Extract the (x, y) coordinate from the center of the cell holding the provided text.  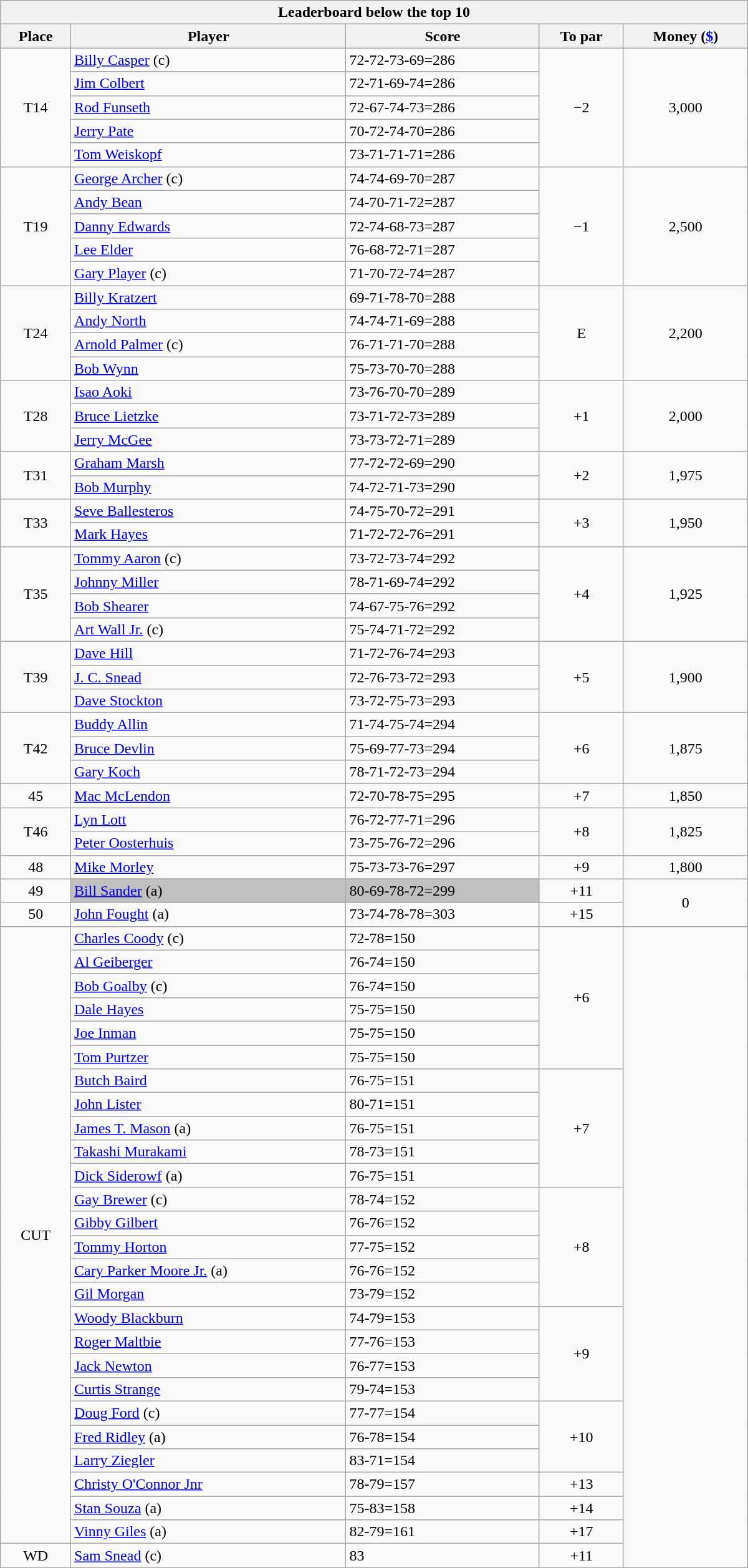
74-74-71-69=288 (443, 321)
Player (208, 36)
Roger Maltbie (208, 1342)
Buddy Allin (208, 725)
77-76=153 (443, 1342)
Dave Stockton (208, 701)
Billy Casper (c) (208, 60)
Tommy Horton (208, 1247)
1,850 (686, 796)
Billy Kratzert (208, 298)
Takashi Murakami (208, 1152)
Gil Morgan (208, 1294)
73-79=152 (443, 1294)
T35 (36, 594)
74-75-70-72=291 (443, 511)
83 (443, 1556)
1,825 (686, 831)
73-74-78-78=303 (443, 914)
T33 (36, 523)
73-72-75-73=293 (443, 701)
73-71-71-71=286 (443, 155)
71-72-76-74=293 (443, 653)
75-73-73-76=297 (443, 867)
+3 (581, 523)
Jim Colbert (208, 84)
73-75-76-72=296 (443, 843)
78-73=151 (443, 1152)
73-72-73-74=292 (443, 558)
70-72-74-70=286 (443, 131)
Leaderboard below the top 10 (374, 12)
82-79=161 (443, 1532)
Christy O'Connor Jnr (208, 1484)
78-74=152 (443, 1199)
1,875 (686, 748)
76-78=154 (443, 1436)
74-67-75-76=292 (443, 606)
Tom Purtzer (208, 1057)
77-77=154 (443, 1413)
75-83=158 (443, 1508)
Gibby Gilbert (208, 1223)
Curtis Strange (208, 1389)
+5 (581, 677)
Andy North (208, 321)
75-73-70-70=288 (443, 369)
48 (36, 867)
Butch Baird (208, 1081)
Dale Hayes (208, 1009)
Andy Bean (208, 202)
George Archer (c) (208, 178)
75-74-71-72=292 (443, 629)
Bob Wynn (208, 369)
J. C. Snead (208, 677)
Dick Siderowf (a) (208, 1176)
Seve Ballesteros (208, 511)
To par (581, 36)
72-72-73-69=286 (443, 60)
80-69-78-72=299 (443, 891)
Graham Marsh (208, 463)
Bill Sander (a) (208, 891)
79-74=153 (443, 1389)
1,975 (686, 475)
Bruce Devlin (208, 748)
76-71-71-70=288 (443, 345)
E (581, 333)
Gary Koch (208, 772)
Bruce Lietzke (208, 416)
74-72-71-73=290 (443, 487)
2,500 (686, 226)
WD (36, 1556)
Dave Hill (208, 653)
Woody Blackburn (208, 1318)
1,950 (686, 523)
Money ($) (686, 36)
Al Geiberger (208, 962)
+1 (581, 416)
+14 (581, 1508)
74-70-71-72=287 (443, 202)
Score (443, 36)
76-77=153 (443, 1365)
71-70-72-74=287 (443, 273)
+4 (581, 594)
T28 (36, 416)
T31 (36, 475)
71-74-75-74=294 (443, 725)
72-67-74-73=286 (443, 107)
45 (36, 796)
83-71=154 (443, 1461)
72-70-78-75=295 (443, 796)
Lee Elder (208, 249)
77-72-72-69=290 (443, 463)
Tommy Aaron (c) (208, 558)
Charles Coody (c) (208, 938)
Jack Newton (208, 1365)
72-78=150 (443, 938)
Tom Weiskopf (208, 155)
Lyn Lott (208, 820)
−2 (581, 107)
71-72-72-76=291 (443, 535)
CUT (36, 1235)
78-71-69-74=292 (443, 582)
Johnny Miller (208, 582)
Arnold Palmer (c) (208, 345)
73-76-70-70=289 (443, 392)
3,000 (686, 107)
T46 (36, 831)
1,800 (686, 867)
Place (36, 36)
+10 (581, 1436)
+13 (581, 1484)
−1 (581, 226)
+15 (581, 914)
0 (686, 903)
73-73-72-71=289 (443, 440)
76-68-72-71=287 (443, 249)
76-72-77-71=296 (443, 820)
T14 (36, 107)
Bob Murphy (208, 487)
Bob Goalby (c) (208, 985)
Danny Edwards (208, 226)
72-76-73-72=293 (443, 677)
72-71-69-74=286 (443, 84)
Art Wall Jr. (c) (208, 629)
Larry Ziegler (208, 1461)
Fred Ridley (a) (208, 1436)
2,000 (686, 416)
78-79=157 (443, 1484)
Joe Inman (208, 1033)
Mac McLendon (208, 796)
75-69-77-73=294 (443, 748)
74-74-69-70=287 (443, 178)
Jerry McGee (208, 440)
T42 (36, 748)
Stan Souza (a) (208, 1508)
John Lister (208, 1105)
Rod Funseth (208, 107)
Gary Player (c) (208, 273)
T24 (36, 333)
73-71-72-73=289 (443, 416)
Vinny Giles (a) (208, 1532)
Doug Ford (c) (208, 1413)
Bob Shearer (208, 606)
T39 (36, 677)
80-71=151 (443, 1105)
Jerry Pate (208, 131)
Isao Aoki (208, 392)
1,900 (686, 677)
50 (36, 914)
John Fought (a) (208, 914)
69-71-78-70=288 (443, 298)
78-71-72-73=294 (443, 772)
72-74-68-73=287 (443, 226)
Cary Parker Moore Jr. (a) (208, 1270)
49 (36, 891)
+2 (581, 475)
Peter Oosterhuis (208, 843)
James T. Mason (a) (208, 1128)
1,925 (686, 594)
Mike Morley (208, 867)
T19 (36, 226)
77-75=152 (443, 1247)
74-79=153 (443, 1318)
+17 (581, 1532)
Sam Snead (c) (208, 1556)
2,200 (686, 333)
Mark Hayes (208, 535)
Gay Brewer (c) (208, 1199)
